Determine the (X, Y) coordinate at the center of the cell enclosing the given text.  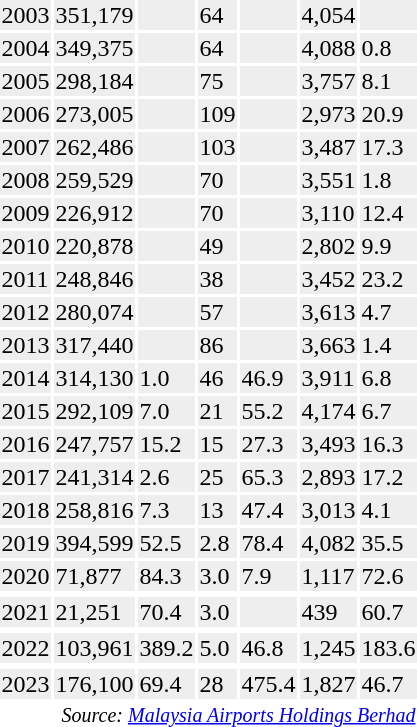
3,110 (328, 213)
2006 (26, 114)
7.9 (268, 576)
75 (218, 81)
57 (218, 312)
176,100 (94, 684)
2.8 (218, 543)
259,529 (94, 180)
0.8 (388, 48)
13 (218, 510)
394,599 (94, 543)
65.3 (268, 477)
183.6 (388, 648)
292,109 (94, 411)
2,973 (328, 114)
3,911 (328, 378)
46.7 (388, 684)
4,054 (328, 15)
20.9 (388, 114)
2016 (26, 444)
60.7 (388, 612)
258,816 (94, 510)
2017 (26, 477)
21 (218, 411)
1,245 (328, 648)
2022 (26, 648)
2015 (26, 411)
1.8 (388, 180)
23.2 (388, 279)
1.0 (166, 378)
3,452 (328, 279)
46.8 (268, 648)
4,174 (328, 411)
103,961 (94, 648)
2007 (26, 147)
84.3 (166, 576)
16.3 (388, 444)
439 (328, 612)
4,082 (328, 543)
220,878 (94, 246)
273,005 (94, 114)
2014 (26, 378)
69.4 (166, 684)
4,088 (328, 48)
3,013 (328, 510)
38 (218, 279)
27.3 (268, 444)
2011 (26, 279)
2,893 (328, 477)
2003 (26, 15)
2005 (26, 81)
12.4 (388, 213)
351,179 (94, 15)
2009 (26, 213)
2021 (26, 612)
103 (218, 147)
1,827 (328, 684)
3,487 (328, 147)
21,251 (94, 612)
4.7 (388, 312)
2020 (26, 576)
2004 (26, 48)
349,375 (94, 48)
241,314 (94, 477)
2008 (26, 180)
248,846 (94, 279)
2010 (26, 246)
78.4 (268, 543)
475.4 (268, 684)
71,877 (94, 576)
8.1 (388, 81)
70.4 (166, 612)
2.6 (166, 477)
3,613 (328, 312)
86 (218, 345)
7.3 (166, 510)
280,074 (94, 312)
47.4 (268, 510)
2023 (26, 684)
1.4 (388, 345)
46 (218, 378)
109 (218, 114)
317,440 (94, 345)
7.0 (166, 411)
17.2 (388, 477)
3,663 (328, 345)
262,486 (94, 147)
3,551 (328, 180)
2012 (26, 312)
15 (218, 444)
247,757 (94, 444)
4.1 (388, 510)
55.2 (268, 411)
3,493 (328, 444)
2018 (26, 510)
3,757 (328, 81)
49 (218, 246)
2,802 (328, 246)
2013 (26, 345)
298,184 (94, 81)
6.7 (388, 411)
314,130 (94, 378)
15.2 (166, 444)
1,117 (328, 576)
389.2 (166, 648)
25 (218, 477)
52.5 (166, 543)
17.3 (388, 147)
9.9 (388, 246)
226,912 (94, 213)
6.8 (388, 378)
35.5 (388, 543)
2019 (26, 543)
5.0 (218, 648)
28 (218, 684)
46.9 (268, 378)
72.6 (388, 576)
